Capture the cell that displays the provided text and extract its (x, y) central coordinate. 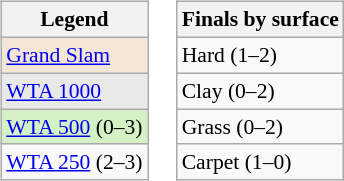
Hard (1–2) (260, 55)
Carpet (1–0) (260, 162)
Clay (0–2) (260, 91)
Finals by surface (260, 20)
Grand Slam (74, 55)
Grass (0–2) (260, 127)
WTA 250 (2–3) (74, 162)
WTA 500 (0–3) (74, 127)
WTA 1000 (74, 91)
Legend (74, 20)
